Detect which cell encompasses the target text, then output its (X, Y) center coordinate. 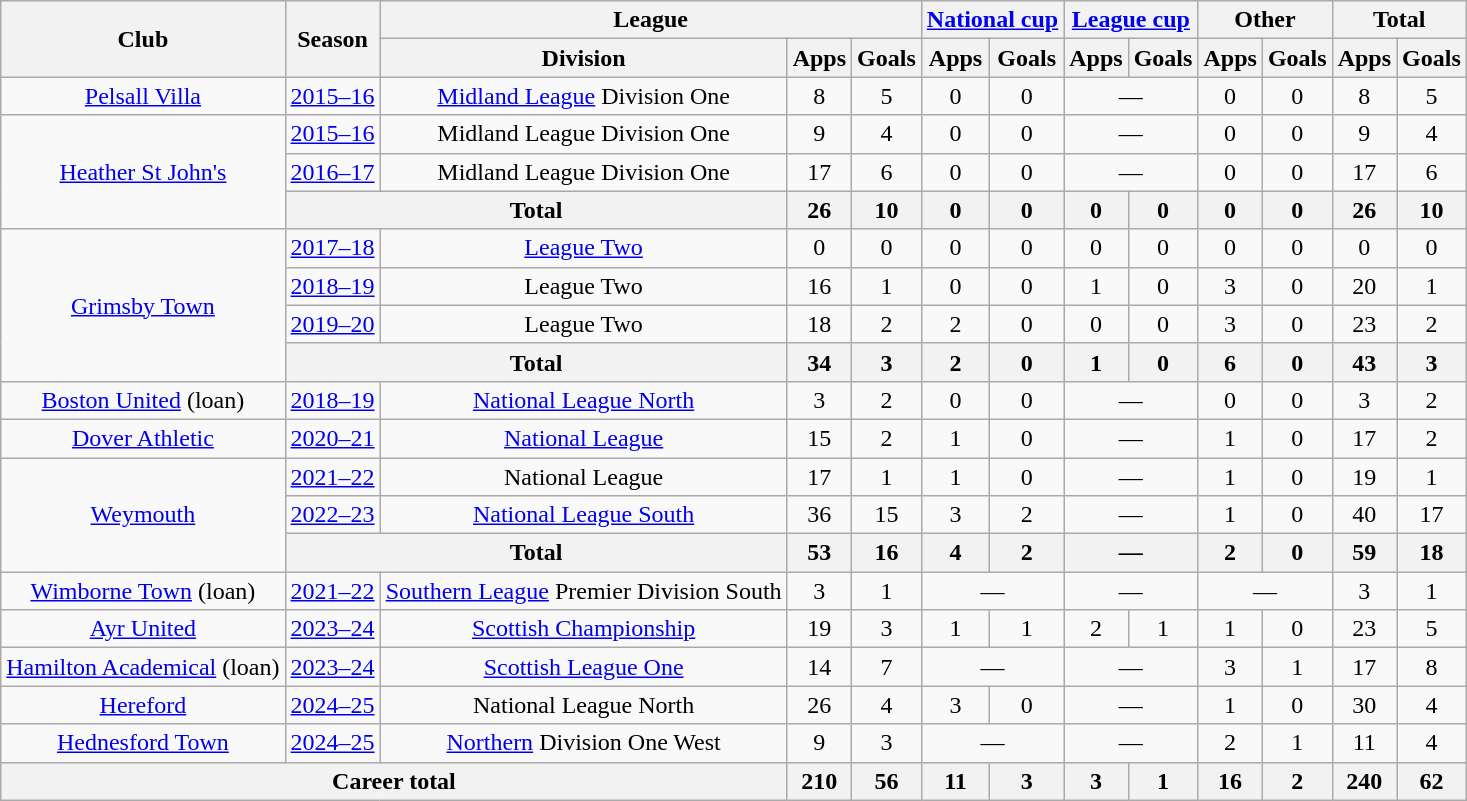
62 (1432, 781)
2019–20 (332, 324)
Hednesford Town (143, 743)
240 (1364, 781)
2016–17 (332, 172)
30 (1364, 705)
56 (887, 781)
Grimsby Town (143, 305)
Career total (394, 781)
Southern League Premier Division South (584, 591)
2022–23 (332, 515)
League cup (1131, 20)
53 (819, 553)
43 (1364, 362)
Other (1265, 20)
Northern Division One West (584, 743)
Heather St John's (143, 172)
League (650, 20)
National cup (992, 20)
Ayr United (143, 629)
210 (819, 781)
Pelsall Villa (143, 96)
34 (819, 362)
Boston United (loan) (143, 400)
14 (819, 667)
Dover Athletic (143, 438)
National League South (584, 515)
2020–21 (332, 438)
Club (143, 39)
Division (584, 58)
Hereford (143, 705)
36 (819, 515)
40 (1364, 515)
Season (332, 39)
Scottish Championship (584, 629)
20 (1364, 286)
2017–18 (332, 248)
59 (1364, 553)
Scottish League One (584, 667)
7 (887, 667)
Wimborne Town (loan) (143, 591)
Hamilton Academical (loan) (143, 667)
Weymouth (143, 515)
